Identify which cell holds the provided text, then report its (X, Y) central coordinate. 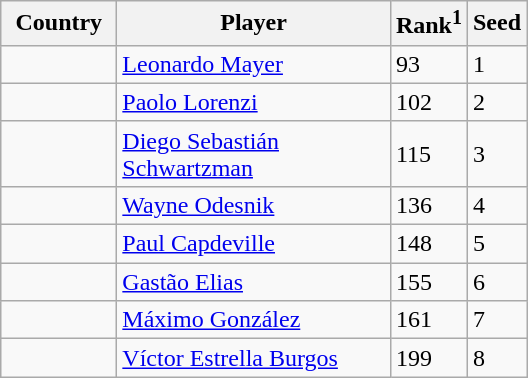
4 (496, 205)
161 (428, 320)
Player (254, 24)
Country (59, 24)
7 (496, 320)
Gastão Elias (254, 282)
115 (428, 154)
Paolo Lorenzi (254, 102)
Rank1 (428, 24)
Seed (496, 24)
6 (496, 282)
8 (496, 358)
2 (496, 102)
102 (428, 102)
199 (428, 358)
5 (496, 244)
Máximo González (254, 320)
93 (428, 64)
155 (428, 282)
Leonardo Mayer (254, 64)
1 (496, 64)
136 (428, 205)
3 (496, 154)
148 (428, 244)
Paul Capdeville (254, 244)
Diego Sebastián Schwartzman (254, 154)
Wayne Odesnik (254, 205)
Víctor Estrella Burgos (254, 358)
